Extract the [X, Y] coordinate from the center of the cell holding the provided text.  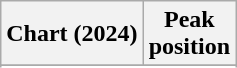
Peakposition [189, 34]
Chart (2024) [72, 34]
